Extract the (x, y) coordinate from the center of the cell holding the provided text.  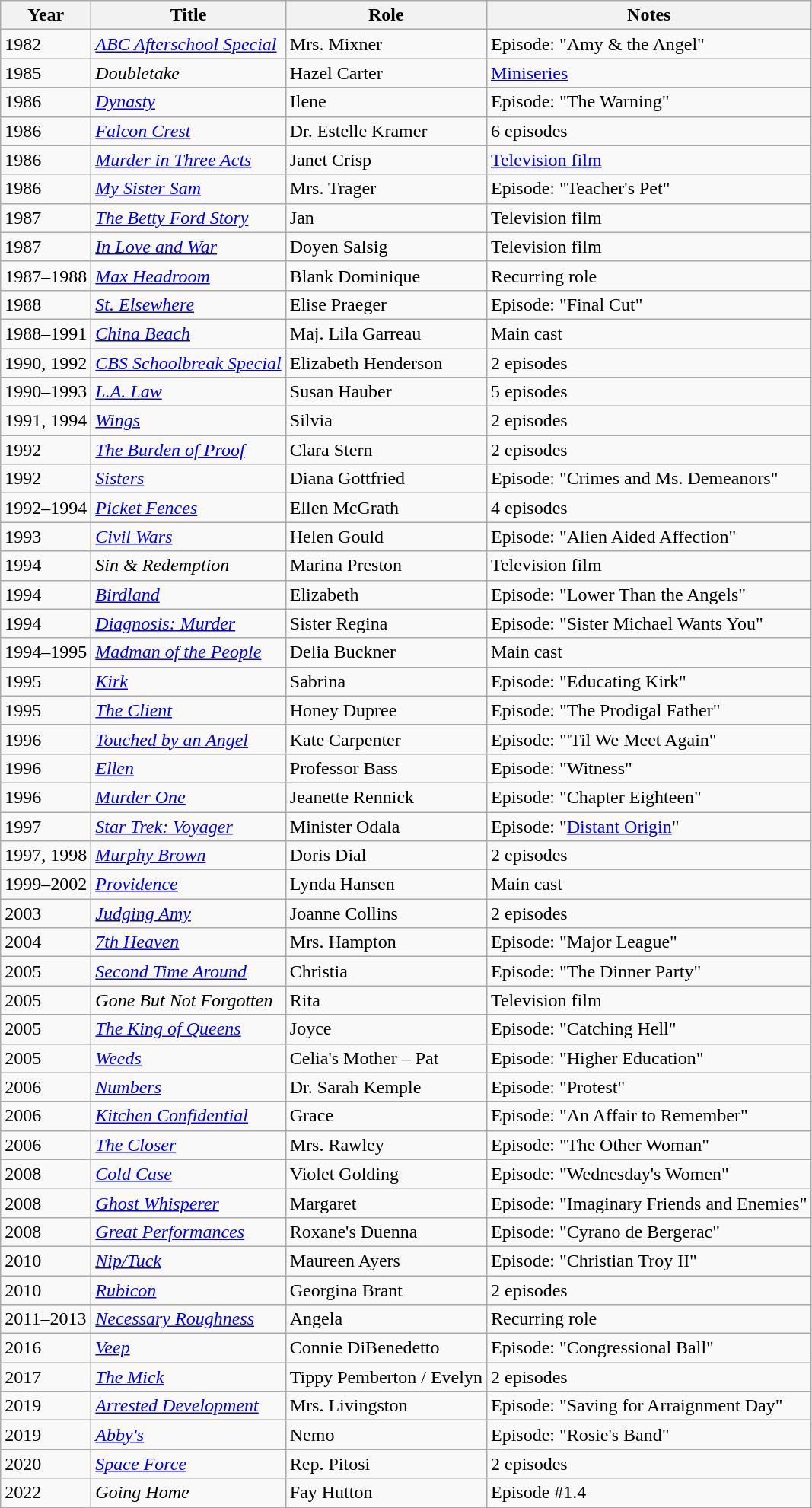
Ilene (386, 102)
Gone But Not Forgotten (189, 1000)
1992–1994 (46, 508)
Murphy Brown (189, 856)
Numbers (189, 1087)
Nip/Tuck (189, 1261)
2017 (46, 1377)
China Beach (189, 333)
Dynasty (189, 102)
Jeanette Rennick (386, 797)
Ghost Whisperer (189, 1203)
Cold Case (189, 1174)
Episode: "Sister Michael Wants You" (648, 623)
Role (386, 15)
Kate Carpenter (386, 739)
Episode: "Major League" (648, 942)
Tippy Pemberton / Evelyn (386, 1377)
The Client (189, 710)
Jan (386, 218)
Episode: "Catching Hell" (648, 1029)
Blank Dominique (386, 276)
The Betty Ford Story (189, 218)
Episode: "Amy & the Angel" (648, 44)
Mrs. Rawley (386, 1145)
Episode: "Congressional Ball" (648, 1348)
Notes (648, 15)
Hazel Carter (386, 73)
1982 (46, 44)
Ellen McGrath (386, 508)
Episode: "Teacher's Pet" (648, 189)
Episode: "An Affair to Remember" (648, 1116)
Episode: "Lower Than the Angels" (648, 595)
1994–1995 (46, 652)
Madman of the People (189, 652)
Space Force (189, 1464)
Marina Preston (386, 566)
Nemo (386, 1435)
Angela (386, 1319)
1985 (46, 73)
Mrs. Mixner (386, 44)
7th Heaven (189, 942)
Episode: "'Til We Meet Again" (648, 739)
Episode: "Final Cut" (648, 304)
In Love and War (189, 247)
Falcon Crest (189, 131)
1991, 1994 (46, 421)
Max Headroom (189, 276)
Doubletake (189, 73)
Arrested Development (189, 1406)
Fay Hutton (386, 1493)
Wings (189, 421)
Joanne Collins (386, 913)
CBS Schoolbreak Special (189, 363)
Kitchen Confidential (189, 1116)
2003 (46, 913)
Episode: "Educating Kirk" (648, 681)
Judging Amy (189, 913)
Maureen Ayers (386, 1261)
1993 (46, 537)
Doyen Salsig (386, 247)
Murder One (189, 797)
Picket Fences (189, 508)
Dr. Sarah Kemple (386, 1087)
Episode: "Christian Troy II" (648, 1261)
Sin & Redemption (189, 566)
Grace (386, 1116)
St. Elsewhere (189, 304)
1990, 1992 (46, 363)
Janet Crisp (386, 160)
Dr. Estelle Kramer (386, 131)
Episode: "Saving for Arraignment Day" (648, 1406)
Sister Regina (386, 623)
Sabrina (386, 681)
Episode: "Wednesday's Women" (648, 1174)
Second Time Around (189, 971)
Roxane's Duenna (386, 1232)
The Closer (189, 1145)
Episode: "Imaginary Friends and Enemies" (648, 1203)
Georgina Brant (386, 1290)
Murder in Three Acts (189, 160)
The King of Queens (189, 1029)
Star Trek: Voyager (189, 826)
Rep. Pitosi (386, 1464)
Year (46, 15)
1997 (46, 826)
Silvia (386, 421)
Susan Hauber (386, 392)
Civil Wars (189, 537)
Doris Dial (386, 856)
Diagnosis: Murder (189, 623)
Going Home (189, 1493)
2011–2013 (46, 1319)
Mrs. Hampton (386, 942)
Episode #1.4 (648, 1493)
Rita (386, 1000)
Miniseries (648, 73)
2020 (46, 1464)
Veep (189, 1348)
Episode: "Chapter Eighteen" (648, 797)
Celia's Mother – Pat (386, 1058)
Episode: "The Other Woman" (648, 1145)
Episode: "Cyrano de Bergerac" (648, 1232)
Clara Stern (386, 450)
6 episodes (648, 131)
1997, 1998 (46, 856)
Episode: "Protest" (648, 1087)
L.A. Law (189, 392)
Episode: "Higher Education" (648, 1058)
My Sister Sam (189, 189)
4 episodes (648, 508)
Necessary Roughness (189, 1319)
1988–1991 (46, 333)
Ellen (189, 768)
Professor Bass (386, 768)
Joyce (386, 1029)
Birdland (189, 595)
Episode: "Alien Aided Affection" (648, 537)
2004 (46, 942)
Lynda Hansen (386, 885)
Abby's (189, 1435)
Violet Golding (386, 1174)
Diana Gottfried (386, 479)
5 episodes (648, 392)
Connie DiBenedetto (386, 1348)
Episode: "Witness" (648, 768)
1988 (46, 304)
Providence (189, 885)
Delia Buckner (386, 652)
Episode: "The Prodigal Father" (648, 710)
Elizabeth Henderson (386, 363)
The Burden of Proof (189, 450)
Episode: "Distant Origin" (648, 826)
Elizabeth (386, 595)
Title (189, 15)
1999–2002 (46, 885)
Episode: "The Dinner Party" (648, 971)
Christia (386, 971)
Episode: "Crimes and Ms. Demeanors" (648, 479)
Minister Odala (386, 826)
Sisters (189, 479)
Kirk (189, 681)
Helen Gould (386, 537)
Episode: "The Warning" (648, 102)
Rubicon (189, 1290)
Mrs. Livingston (386, 1406)
Honey Dupree (386, 710)
Margaret (386, 1203)
1990–1993 (46, 392)
Maj. Lila Garreau (386, 333)
ABC Afterschool Special (189, 44)
Elise Praeger (386, 304)
2022 (46, 1493)
Touched by an Angel (189, 739)
Mrs. Trager (386, 189)
Episode: "Rosie's Band" (648, 1435)
Great Performances (189, 1232)
Weeds (189, 1058)
2016 (46, 1348)
The Mick (189, 1377)
1987–1988 (46, 276)
